Pinpoint the cell where the given text exists, returning its [X, Y] midpoint coordinate. 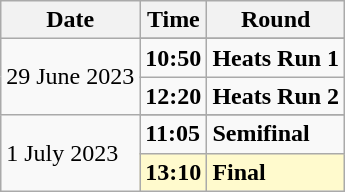
29 June 2023 [70, 77]
1 July 2023 [70, 153]
Round [276, 20]
Date [70, 20]
10:50 [174, 58]
13:10 [174, 172]
Semifinal [276, 134]
Heats Run 2 [276, 96]
Heats Run 1 [276, 58]
Final [276, 172]
Time [174, 20]
11:05 [174, 134]
12:20 [174, 96]
